Output the [x, y] coordinate of the center of the cell containing the given text.  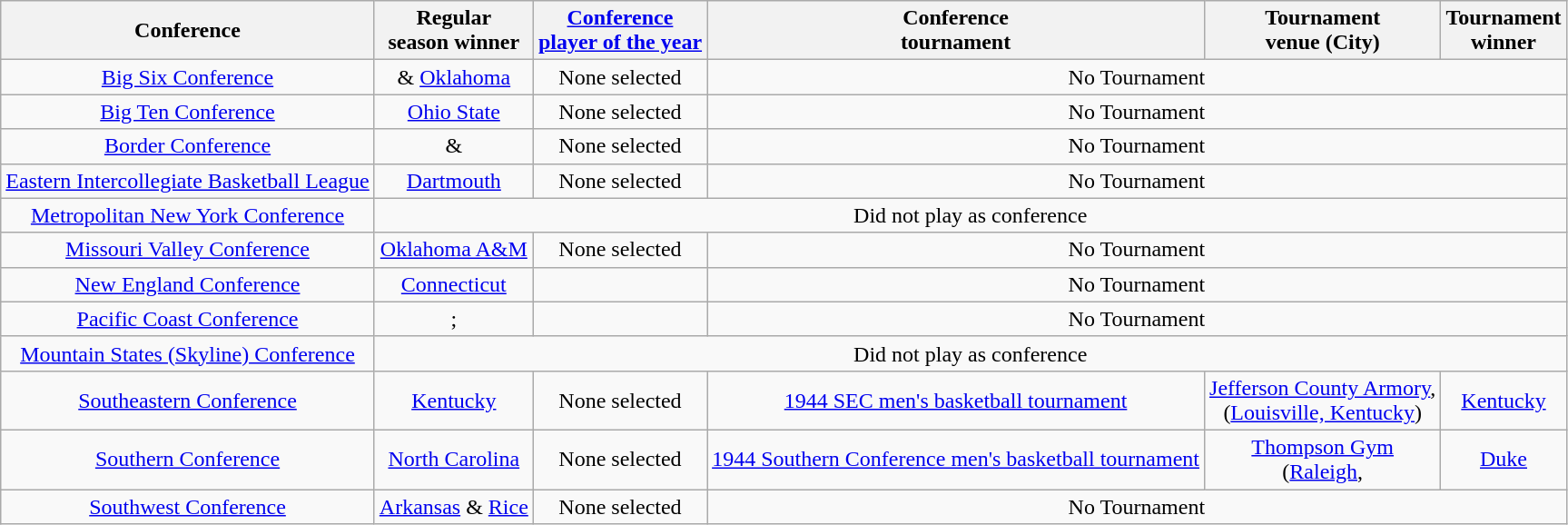
Pacific Coast Conference [188, 319]
Southern Conference [188, 460]
Arkansas & Rice [454, 506]
1944 Southern Conference men's basketball tournament [956, 460]
Big Ten Conference [188, 112]
Mountain States (Skyline) Conference [188, 353]
Missouri Valley Conference [188, 250]
Connecticut [454, 284]
Ohio State [454, 112]
Tournament venue (City) [1323, 31]
& Oklahoma [454, 77]
Jefferson County Armory,(Louisville, Kentucky) [1323, 400]
1944 SEC men's basketball tournament [956, 400]
Thompson Gym(Raleigh, [1323, 460]
Southeastern Conference [188, 400]
; [454, 319]
Tournament winner [1504, 31]
Conference tournament [956, 31]
Eastern Intercollegiate Basketball League [188, 181]
Oklahoma A&M [454, 250]
Metropolitan New York Conference [188, 215]
Duke [1504, 460]
New England Conference [188, 284]
North Carolina [454, 460]
Conference player of the year [619, 31]
Regular season winner [454, 31]
Big Six Conference [188, 77]
Conference [188, 31]
Border Conference [188, 146]
& [454, 146]
Dartmouth [454, 181]
Southwest Conference [188, 506]
